Find where the given text appears and provide that cell's center as (x, y) coordinate. 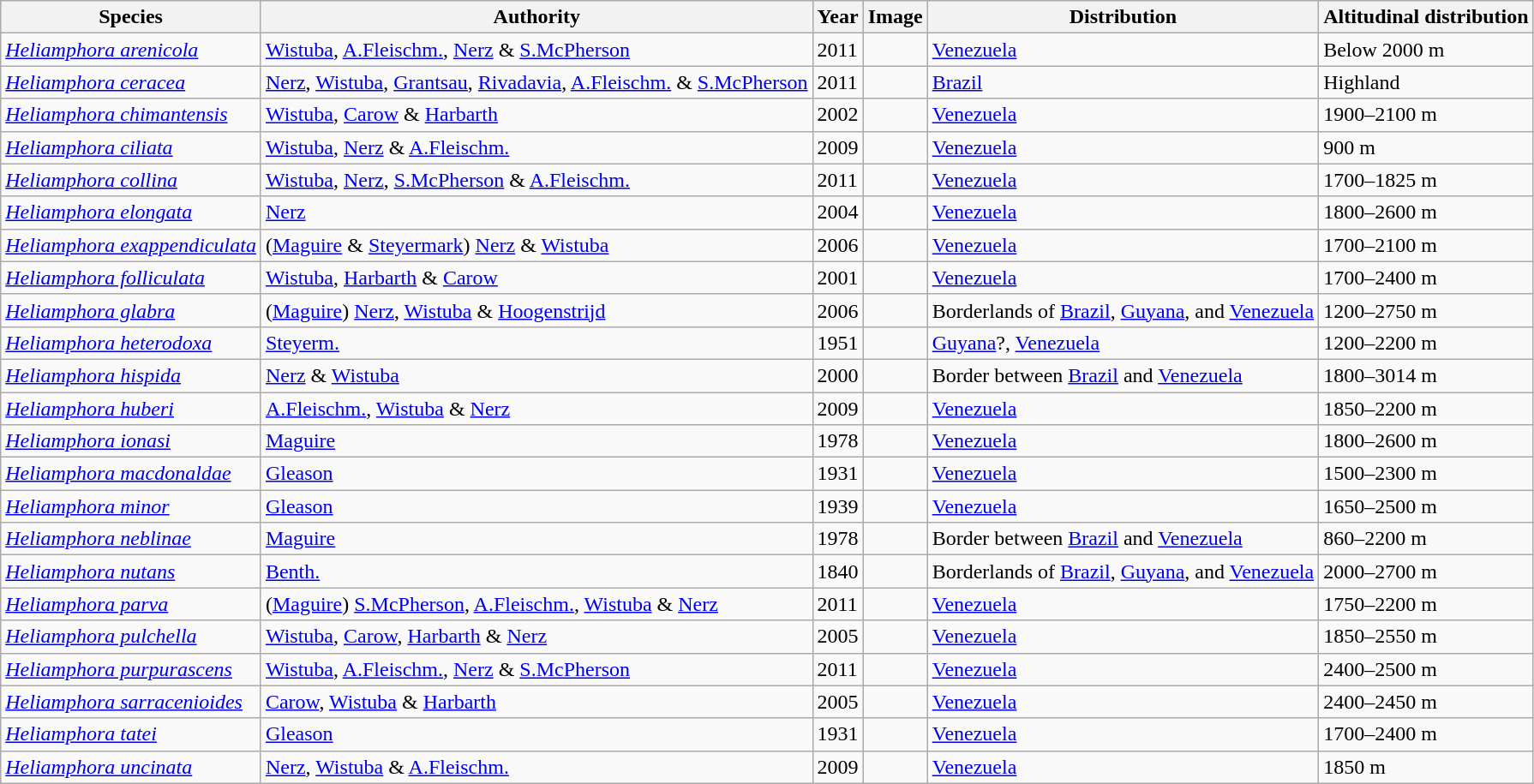
1200–2200 m (1426, 343)
1850 m (1426, 767)
1750–2200 m (1426, 604)
Heliamphora exappendiculata (131, 245)
Nerz, Wistuba & A.Fleischm. (536, 767)
Altitudinal distribution (1426, 17)
Wistuba, Harbarth & Carow (536, 278)
Wistuba, Nerz & A.Fleischm. (536, 147)
1840 (838, 572)
A.Fleischm., Wistuba & Nerz (536, 409)
2400–2500 m (1426, 669)
Brazil (1123, 82)
Heliamphora elongata (131, 212)
Heliamphora ionasi (131, 441)
1850–2550 m (1426, 637)
Carow, Wistuba & Harbarth (536, 702)
1900–2100 m (1426, 115)
Highland (1426, 82)
Heliamphora huberi (131, 409)
2000 (838, 375)
1500–2300 m (1426, 474)
Heliamphora heterodoxa (131, 343)
Nerz & Wistuba (536, 375)
Guyana?, Venezuela (1123, 343)
Heliamphora sarracenioides (131, 702)
2004 (838, 212)
Heliamphora glabra (131, 310)
Distribution (1123, 17)
Below 2000 m (1426, 50)
1800–3014 m (1426, 375)
Heliamphora uncinata (131, 767)
Heliamphora purpurascens (131, 669)
Species (131, 17)
1850–2200 m (1426, 409)
Heliamphora ceracea (131, 82)
860–2200 m (1426, 539)
1700–1825 m (1426, 180)
Heliamphora collina (131, 180)
2400–2450 m (1426, 702)
Image (895, 17)
Steyerm. (536, 343)
1650–2500 m (1426, 506)
(Maguire) Nerz, Wistuba & Hoogenstrijd (536, 310)
Heliamphora pulchella (131, 637)
Wistuba, Carow & Harbarth (536, 115)
2001 (838, 278)
Heliamphora minor (131, 506)
Heliamphora neblinae (131, 539)
Heliamphora nutans (131, 572)
Nerz (536, 212)
Heliamphora tatei (131, 734)
1939 (838, 506)
2000–2700 m (1426, 572)
Heliamphora hispida (131, 375)
Heliamphora arenicola (131, 50)
Heliamphora macdonaldae (131, 474)
1200–2750 m (1426, 310)
Heliamphora folliculata (131, 278)
(Maguire & Steyermark) Nerz & Wistuba (536, 245)
Heliamphora ciliata (131, 147)
Year (838, 17)
1700–2100 m (1426, 245)
Heliamphora chimantensis (131, 115)
2002 (838, 115)
900 m (1426, 147)
Benth. (536, 572)
1951 (838, 343)
(Maguire) S.McPherson, A.Fleischm., Wistuba & Nerz (536, 604)
Heliamphora parva (131, 604)
Wistuba, Carow, Harbarth & Nerz (536, 637)
Wistuba, Nerz, S.McPherson & A.Fleischm. (536, 180)
Authority (536, 17)
Nerz, Wistuba, Grantsau, Rivadavia, A.Fleischm. & S.McPherson (536, 82)
